For the text-containing cell, return its midpoint in [x, y] coordinate format. 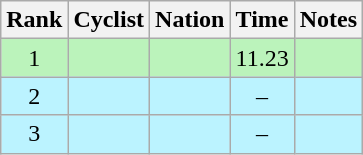
Time [262, 20]
11.23 [262, 58]
Nation [190, 20]
Rank [34, 20]
1 [34, 58]
3 [34, 134]
2 [34, 96]
Notes [328, 20]
Cyclist [109, 20]
